Find where the given text appears and provide that cell's center as [x, y] coordinate. 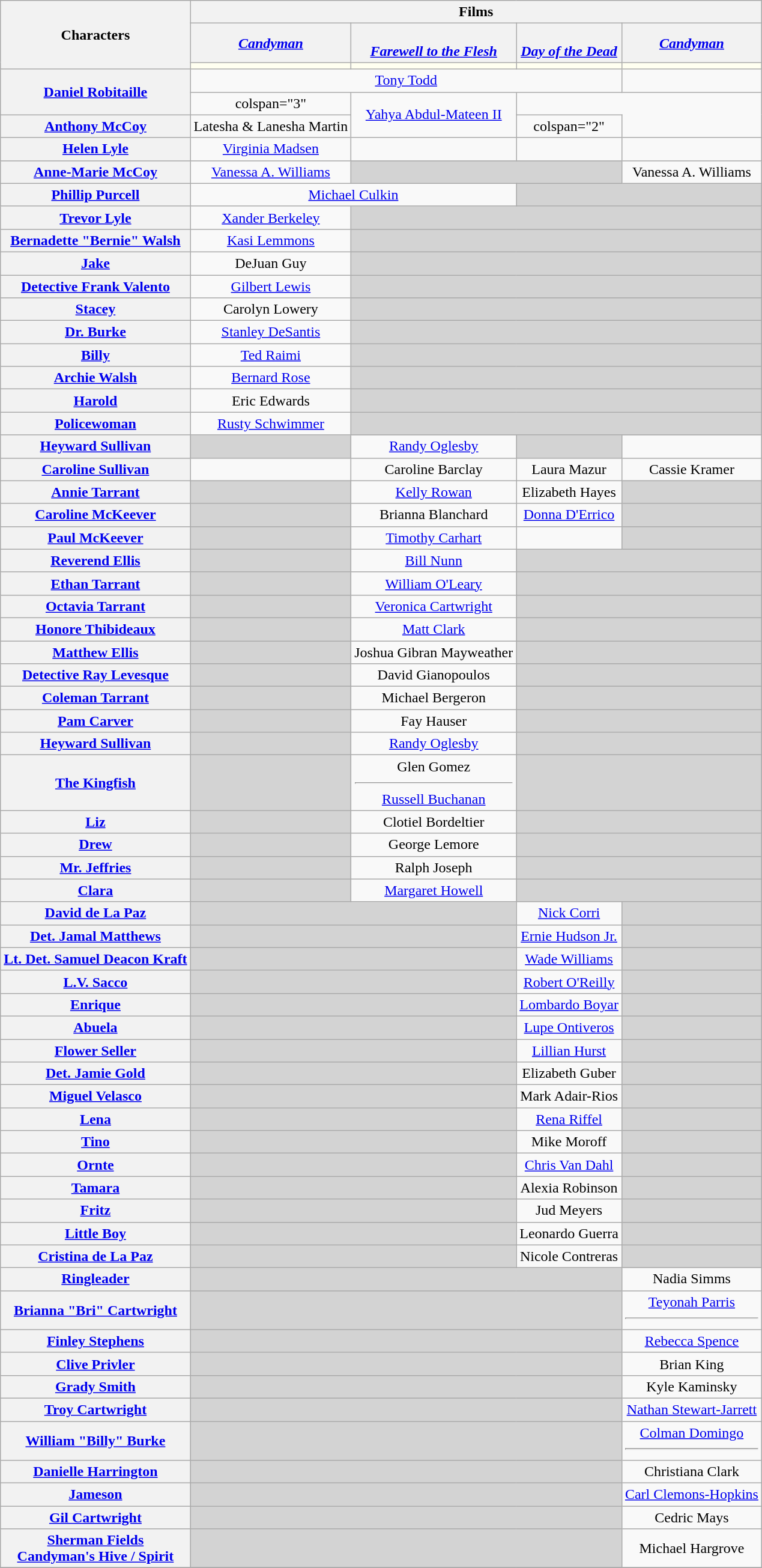
Yahya Abdul-Mateen II [434, 115]
Enrique [95, 1004]
Ornte [95, 1165]
Rusty Schwimmer [271, 424]
Liz [95, 822]
Colman Domingo [692, 1441]
Nathan Stewart-Jarrett [692, 1409]
Bernard Rose [271, 378]
Harold [95, 401]
colspan="2" [569, 126]
Lombardo Boyar [569, 1004]
Mike Moroff [569, 1142]
Det. Jamal Matthews [95, 936]
Billy [95, 355]
Trevor Lyle [95, 217]
Flower Seller [95, 1051]
David Gianopoulos [434, 675]
The Kingfish [95, 783]
Cristina de La Paz [95, 1256]
Carolyn Lowery [271, 309]
Lillian Hurst [569, 1051]
Reverend Ellis [95, 561]
Jameson [95, 1495]
Mark Adair-Rios [569, 1096]
Elizabeth Guber [569, 1074]
Octavia Tarrant [95, 606]
Nick Corri [569, 913]
Ralph Joseph [434, 868]
Michael Bergeron [434, 698]
Detective Frank Valento [95, 287]
Xander Berkeley [271, 217]
Elizabeth Hayes [569, 492]
William "Billy" Burke [95, 1441]
Kyle Kaminsky [692, 1387]
Daniel Robitaille [95, 92]
Ethan Tarrant [95, 583]
DeJuan Guy [271, 263]
Gil Cartwright [95, 1518]
Wade Williams [569, 959]
Caroline McKeever [95, 515]
Michael Culkin [353, 195]
Bernadette "Bernie" Walsh [95, 240]
Characters [95, 35]
Kelly Rowan [434, 492]
Fritz [95, 1211]
Alexia Robinson [569, 1188]
Anthony McCoy [95, 126]
Carl Clemons-Hopkins [692, 1495]
Day of the Dead [569, 43]
Veronica Cartwright [434, 606]
Sherman FieldsCandyman's Hive / Spirit [95, 1549]
colspan="3" [271, 103]
Nicole Contreras [569, 1256]
Leonardo Guerra [569, 1233]
Virginia Madsen [271, 149]
Kasi Lemmons [271, 240]
Helen Lyle [95, 149]
Det. Jamie Gold [95, 1074]
Lt. Det. Samuel Deacon Kraft [95, 959]
Michael Hargrove [692, 1549]
Laura Mazur [569, 469]
Danielle Harrington [95, 1472]
Films [476, 12]
L.V. Sacco [95, 982]
Ernie Hudson Jr. [569, 936]
Mr. Jeffries [95, 868]
Annie Tarrant [95, 492]
Matt Clark [434, 629]
Caroline Sullivan [95, 469]
Latesha & Lanesha Martin [271, 126]
Fay Hauser [434, 721]
Robert O'Reilly [569, 982]
Timothy Carhart [434, 538]
Ringleader [95, 1279]
Eric Edwards [271, 401]
Tony Todd [406, 81]
Joshua Gibran Mayweather [434, 652]
Rena Riffel [569, 1119]
David de La Paz [95, 913]
Tamara [95, 1188]
Miguel Velasco [95, 1096]
Coleman Tarrant [95, 698]
Margaret Howell [434, 890]
Cedric Mays [692, 1518]
Donna D'Errico [569, 515]
Farewell to the Flesh [434, 43]
Little Boy [95, 1233]
Caroline Barclay [434, 469]
Anne-Marie McCoy [95, 172]
Grady Smith [95, 1387]
Chris Van Dahl [569, 1165]
Cassie Kramer [692, 469]
Clara [95, 890]
Detective Ray Levesque [95, 675]
Abuela [95, 1027]
Ted Raimi [271, 355]
George Lemore [434, 845]
Drew [95, 845]
Tino [95, 1142]
Lupe Ontiveros [569, 1027]
Stanley DeSantis [271, 332]
Honore Thibideaux [95, 629]
Bill Nunn [434, 561]
Troy Cartwright [95, 1409]
Brianna "Bri" Cartwright [95, 1310]
Brian King [692, 1364]
Teyonah Parris [692, 1310]
Archie Walsh [95, 378]
William O'Leary [434, 583]
Matthew Ellis [95, 652]
Paul McKeever [95, 538]
Pam Carver [95, 721]
Jud Meyers [569, 1211]
Clive Privler [95, 1364]
Dr. Burke [95, 332]
Phillip Purcell [95, 195]
Glen GomezRussell Buchanan [434, 783]
Clotiel Bordeltier [434, 822]
Jake [95, 263]
Lena [95, 1119]
Finley Stephens [95, 1341]
Christiana Clark [692, 1472]
Rebecca Spence [692, 1341]
Stacey [95, 309]
Policewoman [95, 424]
Brianna Blanchard [434, 515]
Gilbert Lewis [271, 287]
Nadia Simms [692, 1279]
